Find where the given text appears and provide that cell's center as [x, y] coordinate. 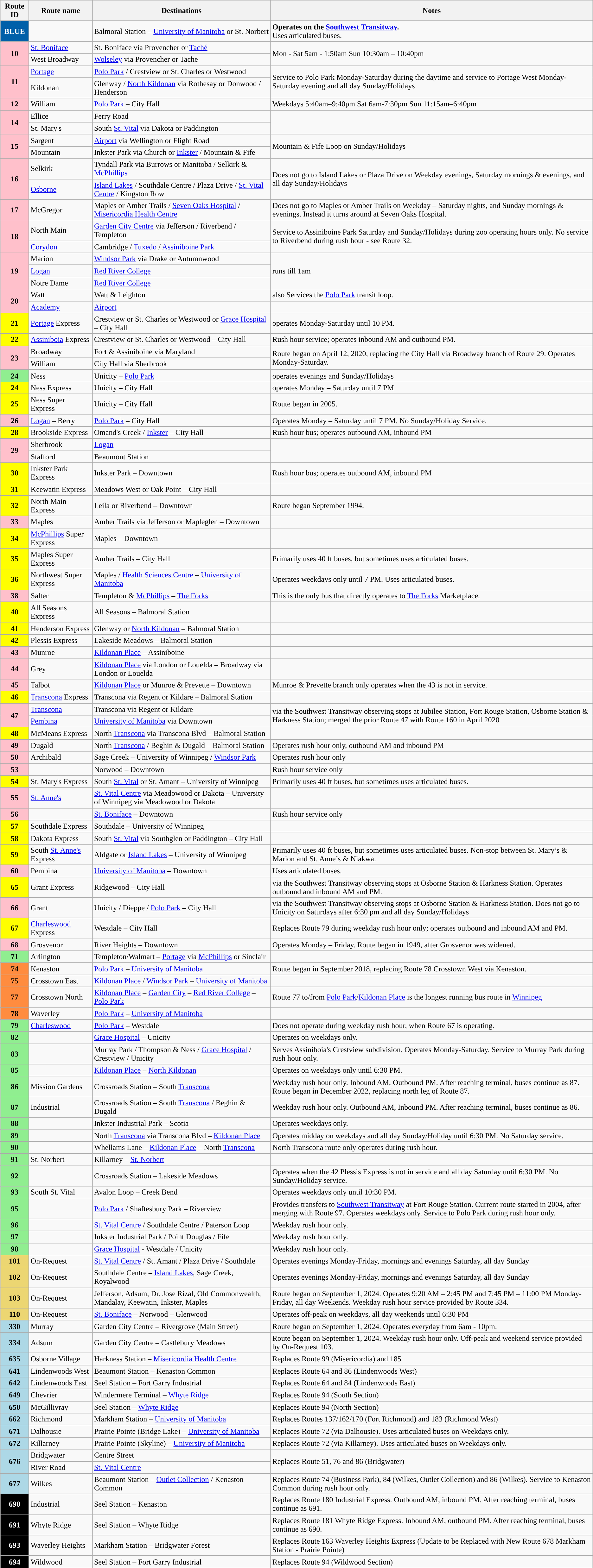
Keewatin Express [61, 489]
Salter [61, 596]
38 [15, 596]
North Main [61, 230]
Uses articulated buses. [431, 871]
Kildonan Place – Garden City – Red River College – Polo Park [181, 997]
Operates on the Southwest Transitway.Uses articulated buses. [431, 31]
Route ID [15, 11]
66 [15, 908]
Maples – Downtown [181, 538]
Operates weekdays only until 10:30 PM. [431, 1192]
17 [15, 210]
Operates off-peak on weekdays, all day weekends until 6:30 PM [431, 1314]
59 [15, 855]
Crestview or St. Charles or Westwood or Grace Hospital – City Hall [181, 323]
Glenway or North Kildonan – Balmoral Station [181, 628]
St. Mary's Express [61, 781]
334 [15, 1343]
North Transcona / Beghin & Dugald – Balmoral Station [181, 745]
Route began in 2005. [431, 404]
635 [15, 1359]
Beaumont Station [181, 457]
98 [15, 1249]
also Services the Polo Park transit loop. [431, 295]
Maples / Health Sciences Centre – University of Manitoba [181, 579]
Operates weekdays only until 7 PM. Uses articulated buses. [431, 579]
Killarney – St. Norbert [181, 1160]
Wilkes [61, 1484]
Windermere Terminal – Whyte Ridge [181, 1395]
Logan – Berry [61, 421]
Centre Street [181, 1455]
Mountain [61, 152]
691 [15, 1525]
Replaces Route 72 (via Killarney). Uses articulated buses on Weekdays only. [431, 1443]
Inkster Park Express [61, 473]
Amber Trails – City Hall [181, 559]
Markham Station – University of Manitoba [181, 1419]
649 [15, 1395]
Operates on weekdays only until 6:30 PM. [431, 1070]
All Seasons – Balmoral Station [181, 612]
Operates weekdays only. [431, 1123]
Route began September 1994. [431, 506]
River Heights – Downtown [181, 945]
Operates Monday – Friday. Route began in 1949, after Grosvenor was widened. [431, 945]
Balmoral Station – University of Manitoba or St. Norbert [181, 31]
Prairie Pointe (Bridge Lake) – University of Manitoba [181, 1431]
36 [15, 579]
693 [15, 1545]
Inkster Park via Church or Inkster / Mountain & Fife [181, 152]
St. Vital Centre / St. Amant / Plaza Drive / Southdale [181, 1261]
662 [15, 1419]
Grant Express [61, 887]
42 [15, 640]
Mon - Sat 5am - 1:50am Sun 10:30am – 10:40pm [431, 53]
35 [15, 559]
Island Lakes / Southdale Centre / Plaza Drive / St. Vital Centre / Kingston Row [181, 189]
641 [15, 1371]
77 [15, 997]
St. Anne's [61, 798]
Sherbrook [61, 445]
Transcona via Regent or Kildare – Balmoral Station [181, 697]
Replaces Route 99 (Misericordia) and 185 [431, 1359]
Garden City Centre – Castlebury Meadows [181, 1343]
St. Mary's [61, 128]
Does not operate during weekday rush hour, when Route 67 is operating. [431, 1025]
Southdale – University of Winnipeg [181, 826]
Richmond [61, 1419]
West Broadway [61, 60]
Westdale – City Hall [181, 929]
Operates midday on weekdays and all day Sunday/Holiday until 6:30 PM. No Saturday service. [431, 1135]
Weekday rush hour only. Outbound AM, Inbound PM. After reaching terminal, buses continue as 86. [431, 1107]
68 [15, 945]
95 [15, 1208]
Broadway [61, 352]
54 [15, 781]
67 [15, 929]
82 [15, 1038]
Beaumont Station – Outlet Collection / Kenaston Common [181, 1484]
Inkster Industrial Park / Point Douglas / Fife [181, 1237]
48 [15, 733]
Northwest Super Express [61, 579]
677 [15, 1484]
Selkirk [61, 168]
Watt [61, 295]
This is the only bus that directly operates to The Forks Marketplace. [431, 596]
60 [15, 871]
Grace Hospital - Westdale / Unicity [181, 1249]
North Transcona via Transcona Blvd – Balmoral Station [181, 733]
South St. Anne's Express [61, 855]
16 [15, 179]
Kildonan Place or Munroe & Prevette – Downtown [181, 685]
55 [15, 798]
12 [15, 104]
Ness Express [61, 388]
Transcona Express [61, 697]
Polo Park / Shaftesbury Park – Riverview [181, 1208]
Operates when the 42 Plessis Express is not in service and all day Saturday until 6:30 PM. No Sunday/Holiday service. [431, 1176]
St. Norbert [61, 1160]
Lindenwoods East [61, 1383]
33 [15, 522]
Grant [61, 908]
110 [15, 1314]
Harkness Station – Misericordia Health Centre [181, 1359]
65 [15, 887]
Kildonan Place via London or Louelda – Broadway via London or Louelda [181, 668]
79 [15, 1025]
74 [15, 969]
St. Boniface – Norwood – Glenwood [181, 1314]
89 [15, 1135]
Crossroads Station – South Transcona [181, 1086]
Replaces Route 74 (Business Park), 84 (Wilkes, Outlet Collection) and 86 (Wilkes). Service to Kenaston Common during rush hour only. [431, 1484]
Dalhousie [61, 1431]
Marion [61, 259]
Dugald [61, 745]
45 [15, 685]
Replaces Route 94 (North Section) [431, 1407]
103 [15, 1298]
Southdale Centre – Island Lakes, Sage Creek, Royalwood [181, 1277]
North Main Express [61, 506]
Lakeside Meadows – Balmoral Station [181, 640]
Ness [61, 376]
50 [15, 757]
Ridgewood – City Hall [181, 887]
31 [15, 489]
Grey [61, 668]
87 [15, 1107]
88 [15, 1123]
Watt & Leighton [181, 295]
671 [15, 1431]
Windsor Park via Drake or Autumnwood [181, 259]
672 [15, 1443]
Crestview or St. Charles or Westwood – City Hall [181, 340]
83 [15, 1054]
Service to Polo Park Monday-Saturday during the daytime and service to Portage West Monday-Saturday evening and all day Sunday/Holidays [431, 82]
Henderson Express [61, 628]
Jefferson, Adsum, Dr. Jose Rizal, Old Commonwealth, Mandalay, Keewatin, Inkster, Maples [181, 1298]
11 [15, 82]
St. Vital Centre [181, 1467]
Waverley Heights [61, 1545]
Garden City Centre – Rivergrove (Main Street) [181, 1326]
McGregor [61, 210]
Ellice [61, 116]
96 [15, 1225]
97 [15, 1237]
Crossroads Station – South Transcona / Beghin & Dugald [181, 1107]
Grace Hospital – Unicity [181, 1038]
Amber Trails via Jefferson or Mapleglen – Downtown [181, 522]
25 [15, 404]
93 [15, 1192]
Assiniboia Express [61, 340]
Templeton/Walmart – Portage via McPhillips or Sinclair [181, 957]
Markham Station – Bridgwater Forest [181, 1545]
19 [15, 271]
14 [15, 122]
St. Vital Centre via Meadowood or Dakota – University of Winnipeg via Meadowood or Dakota [181, 798]
Replaces Route 163 Waverley Heights Express (Update to be Replaced with New Route 678 Markham Station - Prairie Pointe) [431, 1545]
Kildonan Place / Windsor Park – University of Manitoba [181, 981]
Mission Gardens [61, 1086]
Wolseley via Provencher or Tache [181, 60]
Polo Park / Crestview or St. Charles or Westwood [181, 72]
Ness Super Express [61, 404]
Templeton & McPhillips – The Forks [181, 596]
71 [15, 957]
Route began on September 1, 2024. Weekday rush hour only. Off-peak and weekend service provided by On-Request 103. [431, 1343]
via the Southwest Transitway observing stops at Osborne Station & Harkness Station. Operates outbound and inbound AM and PM. [431, 887]
Operates rush hour only, outbound AM and inbound PM [431, 745]
21 [15, 323]
Munroe [61, 652]
75 [15, 981]
Mountain & Fife Loop on Sunday/Holidays [431, 146]
Weekdays 5:40am–9:40pm Sat 6am-7:30pm Sun 11:15am–6:40pm [431, 104]
690 [15, 1504]
Kildonan Place – Assiniboine [181, 652]
Airport [181, 307]
Cambridge / Tuxedo / Assiniboine Park [181, 247]
South St. Vital via Southglen or Paddington – City Hall [181, 838]
Plessis Express [61, 640]
St. Boniface via Provencher or Taché [181, 47]
30 [15, 473]
Replaces Route 64 and 86 (Lindenwoods West) [431, 1371]
Route began in September 2018, replacing Route 78 Crosstown West via Kenaston. [431, 969]
Kildonan Place – North Kildonan [181, 1070]
McGillivray [61, 1407]
Archibald [61, 757]
Beaumont Station – Kenaston Common [181, 1371]
49 [15, 745]
Unicity – Polo Park [181, 376]
Sargent [61, 140]
Route name [61, 11]
47 [15, 715]
23 [15, 358]
Bridgwater [61, 1455]
Airport via Wellington or Flight Road [181, 140]
Fort & Assiniboine via Maryland [181, 352]
Brookside Express [61, 433]
McPhillips Super Express [61, 538]
91 [15, 1160]
Route began on April 12, 2020, replacing the City Hall via Broadway branch of Route 29. Operates Monday-Saturday. [431, 358]
Grosvenor [61, 945]
Portage Express [61, 323]
642 [15, 1383]
Replaces Route 72 (via Dalhousie). Uses articulated buses on Weekdays only. [431, 1431]
56 [15, 814]
University of Manitoba – Downtown [181, 871]
Meadows West or Oak Point – City Hall [181, 489]
29 [15, 451]
South St. Vital or St. Amant – University of Winnipeg [181, 781]
85 [15, 1070]
58 [15, 838]
Lindenwoods West [61, 1371]
32 [15, 506]
Aldgate or Island Lakes – University of Winnipeg [181, 855]
River Road [61, 1467]
44 [15, 668]
McMeans Express [61, 733]
Replaces Route 94 (South Section) [431, 1395]
runs till 1am [431, 271]
Arlington [61, 957]
Stafford [61, 457]
Maples [61, 522]
Replaces Route 180 Industrial Express. Outbound AM, inbound PM. After reaching terminal, buses continue as 691. [431, 1504]
operates Monday-Saturday until 10 PM. [431, 323]
90 [15, 1148]
78 [15, 1013]
22 [15, 340]
Transcona [61, 709]
Corydon [61, 247]
Chevrier [61, 1395]
Polo Park – Westdale [181, 1025]
Crosstown North [61, 997]
92 [15, 1176]
Portage [61, 72]
South St. Vital [61, 1192]
operates evenings and Sunday/Holidays [431, 376]
43 [15, 652]
Osborne Village [61, 1359]
46 [15, 697]
Killarney [61, 1443]
Primarily uses 40 ft buses, but sometimes uses articulated buses. Non-stop between St. Mary’s & Marion and St. Anne’s & Niakwa. [431, 855]
Destinations [181, 11]
26 [15, 421]
Does not go to Maples or Amber Trails on Weekday – Saturday nights, and Sunday mornings & evenings. Instead it turns around at Seven Oaks Hospital. [431, 210]
34 [15, 538]
North Transcona route only operates during rush hour. [431, 1148]
Omand's Creek / Inkster – City Hall [181, 433]
Kildonan [61, 88]
Maples or Amber Trails / Seven Oaks Hospital / Misericordia Health Centre [181, 210]
57 [15, 826]
Charleswood Express [61, 929]
Crossroads Station – Lakeside Meadows [181, 1176]
Wildwood [61, 1562]
86 [15, 1086]
Whyte Ridge [61, 1525]
Leila or Riverbend – Downtown [181, 506]
650 [15, 1407]
Crosstown East [61, 981]
North Transcona via Transcona Blvd – Kildonan Place [181, 1135]
Does not go to Island Lakes or Plaza Drive on Weekday evenings, Saturday mornings & evenings, and all day Sunday/Holidays [431, 179]
Route began on September 1, 2024. Operates everyday from 6am - 10pm. [431, 1326]
Service to Assiniboine Park Saturday and Sunday/Holidays during zoo operating hours only. No service to Riverbend during rush hour - see Route 32. [431, 237]
Notes [431, 11]
Kenaston [61, 969]
Replaces Route 94 (Wildwood Section) [431, 1562]
Maples Super Express [61, 559]
10 [15, 53]
St. Vital Centre / Southdale Centre / Paterson Loop [181, 1225]
Seel Station – Kenaston [181, 1504]
Operates Monday – Saturday until 7 PM. No Sunday/Holiday Service. [431, 421]
Replaces Route 79 during weekday rush hour only; operates outbound and inbound AM and PM. [431, 929]
operates Monday – Saturday until 7 PM [431, 388]
Unicity / Dieppe / Polo Park – City Hall [181, 908]
Sage Creek – University of Winnipeg / Windsor Park [181, 757]
Avalon Loop – Creek Bend [181, 1192]
15 [15, 146]
Replaces Route 181 Whyte Ridge Express. Inbound AM, outbound PM. After reaching terminal, buses continue as 690. [431, 1525]
Whellams Lane – Kildonan Place – North Transcona [181, 1148]
Ferry Road [181, 116]
Replaces Routes 137/162/170 (Fort Richmond) and 183 (Richmond West) [431, 1419]
City Hall via Sherbrook [181, 364]
Academy [61, 307]
Operates on weekdays only. [431, 1038]
Murray [61, 1326]
53 [15, 769]
Norwood – Downtown [181, 769]
Serves Assiniboia's Crestview subdivision. Operates Monday-Saturday. Service to Murray Park during rush hour only. [431, 1054]
Replaces Route 64 and 84 (Lindenwoods East) [431, 1383]
Dakota Express [61, 838]
Waverley [61, 1013]
Southdale Express [61, 826]
Tyndall Park via Burrows or Manitoba / Selkirk & McPhillips [181, 168]
20 [15, 301]
41 [15, 628]
28 [15, 433]
Prairie Pointe (Skyline) – University of Manitoba [181, 1443]
South St. Vital via Dakota or Paddington [181, 128]
Replaces Route 51, 76 and 86 (Bridgwater) [431, 1461]
40 [15, 612]
18 [15, 237]
101 [15, 1261]
Transcona via Regent or Kildare [181, 709]
Operates rush hour only [431, 757]
Notre Dame [61, 283]
Adsum [61, 1343]
Osborne [61, 189]
330 [15, 1326]
Rush hour service; operates inbound AM and outbound PM. [431, 340]
St. Boniface [61, 47]
All Seasons Express [61, 612]
Inkster Park – Downtown [181, 473]
Glenway / North Kildonan via Rothesay or Donwood / Henderson [181, 88]
University of Manitoba via Downtown [181, 721]
Munroe & Prevette branch only operates when the 43 is not in service. [431, 685]
676 [15, 1461]
Charleswood [61, 1025]
St. Boniface – Downtown [181, 814]
102 [15, 1277]
Route 77 to/from Polo Park/Kildonan Place is the longest running bus route in Winnipeg [431, 997]
BLUE [15, 31]
694 [15, 1562]
Inkster Industrial Park – Scotia [181, 1123]
Talbot [61, 685]
Murray Park / Thompson & Ness / Grace Hospital / Crestview / Unicity [181, 1054]
Garden City Centre via Jefferson / Riverbend / Templeton [181, 230]
